Capture the cell that displays the provided text and extract its (x, y) central coordinate. 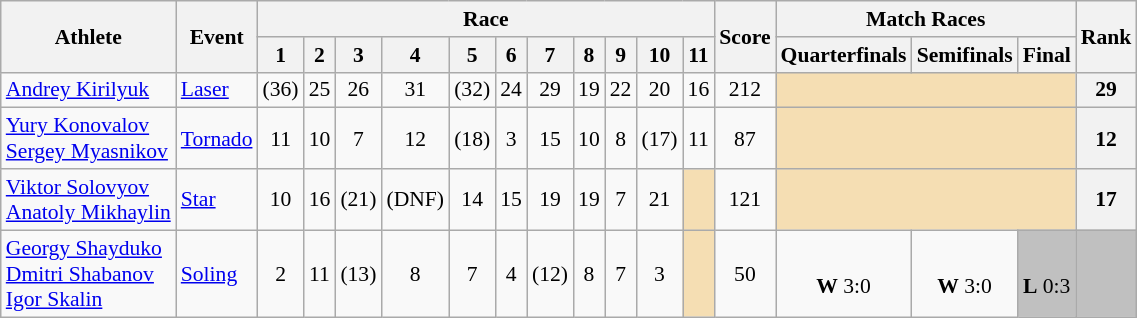
25 (320, 90)
5 (472, 55)
20 (659, 90)
Andrey Kirilyuk (88, 90)
(21) (358, 200)
Laser (217, 90)
(DNF) (415, 200)
(32) (472, 90)
L 0:3 (1047, 274)
87 (744, 138)
Event (217, 36)
121 (744, 200)
Athlete (88, 36)
Star (217, 200)
Race (486, 19)
(13) (358, 274)
24 (511, 90)
(36) (281, 90)
Quarterfinals (844, 55)
31 (415, 90)
Tornado (217, 138)
50 (744, 274)
Soling (217, 274)
212 (744, 90)
Georgy ShaydukoDmitri ShabanovIgor Skalin (88, 274)
26 (358, 90)
Semifinals (965, 55)
1 (281, 55)
14 (472, 200)
Viktor SolovyovAnatoly Mikhaylin (88, 200)
Yury KonovalovSergey Myasnikov (88, 138)
Rank (1106, 36)
17 (1106, 200)
9 (621, 55)
Final (1047, 55)
Score (744, 36)
(12) (550, 274)
21 (659, 200)
6 (511, 55)
(18) (472, 138)
Match Races (926, 19)
(17) (659, 138)
22 (621, 90)
